Scan for the cell matching the given text and deliver its [X, Y] coordinate at center. 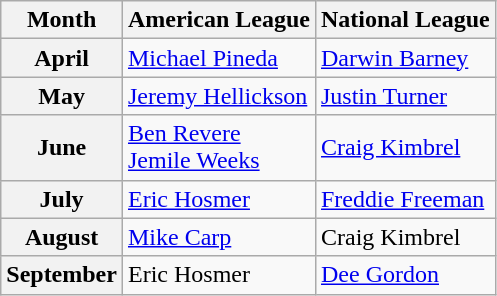
August [62, 237]
American League [218, 20]
Mike Carp [218, 237]
Jeremy Hellickson [218, 96]
Justin Turner [405, 96]
Darwin Barney [405, 58]
July [62, 199]
Month [62, 20]
June [62, 148]
May [62, 96]
Freddie Freeman [405, 199]
Ben RevereJemile Weeks [218, 148]
September [62, 275]
National League [405, 20]
April [62, 58]
Dee Gordon [405, 275]
Michael Pineda [218, 58]
